Extract the (X, Y) coordinate from the center of the cell holding the provided text.  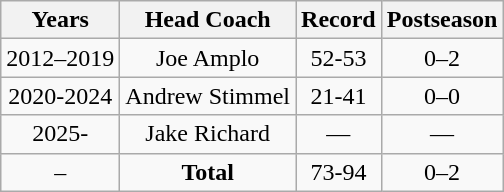
0–0 (442, 96)
Postseason (442, 20)
52-53 (339, 58)
– (60, 172)
Andrew Stimmel (208, 96)
21-41 (339, 96)
Jake Richard (208, 134)
Record (339, 20)
2012–2019 (60, 58)
2020-2024 (60, 96)
Total (208, 172)
2025- (60, 134)
Years (60, 20)
73-94 (339, 172)
Joe Amplo (208, 58)
Head Coach (208, 20)
